Locate the cell with the specified text and output its [X, Y] center coordinate. 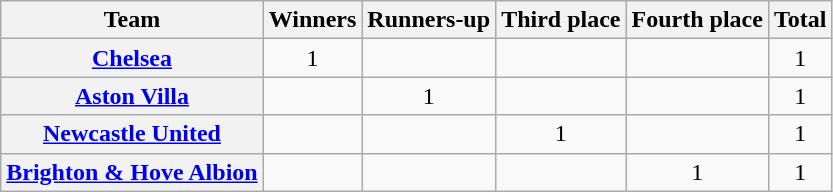
Winners [312, 20]
Chelsea [132, 58]
Total [800, 20]
Newcastle United [132, 134]
Third place [561, 20]
Fourth place [697, 20]
Team [132, 20]
Runners-up [429, 20]
Aston Villa [132, 96]
Brighton & Hove Albion [132, 172]
